Extract the (X, Y) coordinate from the center of the cell holding the provided text.  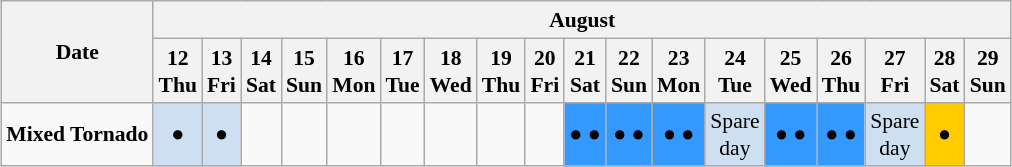
22Sun (629, 70)
23Mon (678, 70)
17Tue (403, 70)
21Sat (585, 70)
13Fri (222, 70)
14Sat (261, 70)
27Fri (894, 70)
19Thu (502, 70)
Date (77, 52)
24Tue (734, 70)
26Thu (842, 70)
12Thu (178, 70)
28Sat (944, 70)
29Sun (988, 70)
August (582, 20)
25Wed (791, 70)
Mixed Tornado (77, 134)
16Mon (354, 70)
18Wed (451, 70)
15Sun (304, 70)
20Fri (544, 70)
